Locate the cell with the specified text and output its [X, Y] center coordinate. 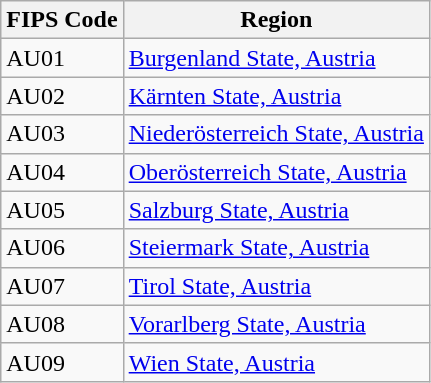
AU06 [62, 248]
AU09 [62, 362]
Kärnten State, Austria [276, 96]
AU08 [62, 324]
Tirol State, Austria [276, 286]
Salzburg State, Austria [276, 210]
AU05 [62, 210]
Steiermark State, Austria [276, 248]
AU04 [62, 172]
AU07 [62, 286]
Niederösterreich State, Austria [276, 134]
AU02 [62, 96]
Burgenland State, Austria [276, 58]
Oberösterreich State, Austria [276, 172]
AU03 [62, 134]
Region [276, 20]
AU01 [62, 58]
FIPS Code [62, 20]
Vorarlberg State, Austria [276, 324]
Wien State, Austria [276, 362]
